Detect which cell encompasses the target text, then output its (x, y) center coordinate. 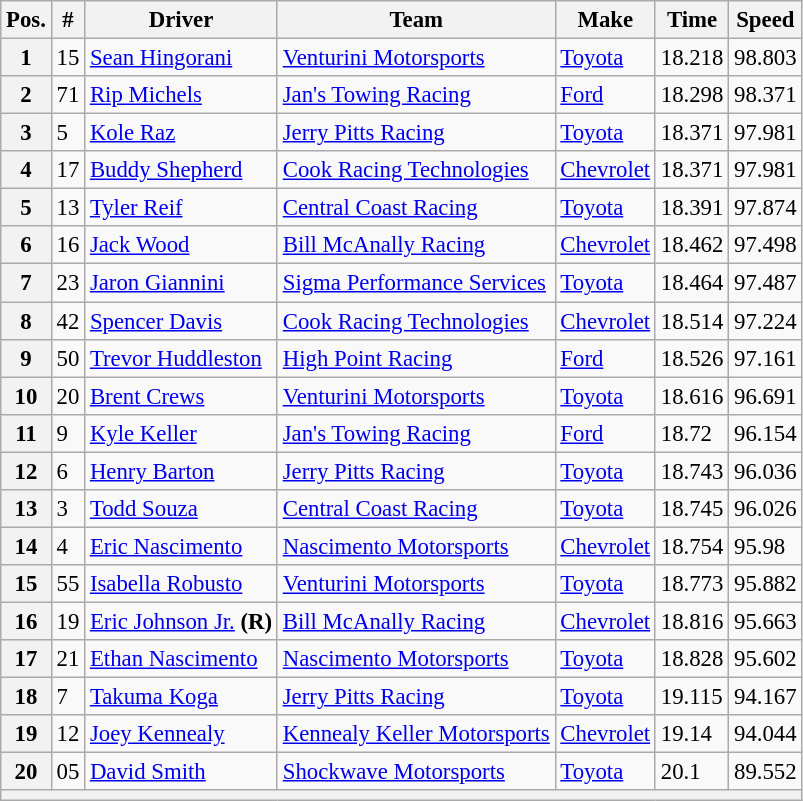
Sigma Performance Services (416, 283)
Takuma Koga (182, 697)
42 (68, 321)
18.754 (692, 546)
David Smith (182, 772)
20.1 (692, 772)
18.745 (692, 509)
18.828 (692, 659)
18.816 (692, 621)
19.14 (692, 734)
96.691 (766, 396)
18.218 (692, 58)
18.514 (692, 321)
18.391 (692, 208)
Sean Hingorani (182, 58)
18.743 (692, 471)
23 (68, 283)
Ethan Nascimento (182, 659)
97.161 (766, 358)
98.803 (766, 58)
98.371 (766, 95)
11 (26, 433)
Todd Souza (182, 509)
Make (605, 20)
Pos. (26, 20)
18.616 (692, 396)
18.462 (692, 245)
97.498 (766, 245)
19.115 (692, 697)
10 (26, 396)
Jaron Giannini (182, 283)
Jack Wood (182, 245)
Rip Michels (182, 95)
Joey Kennealy (182, 734)
Spencer Davis (182, 321)
Shockwave Motorsports (416, 772)
89.552 (766, 772)
94.167 (766, 697)
95.602 (766, 659)
2 (26, 95)
96.026 (766, 509)
71 (68, 95)
Team (416, 20)
Trevor Huddleston (182, 358)
95.98 (766, 546)
97.487 (766, 283)
8 (26, 321)
14 (26, 546)
Driver (182, 20)
18.526 (692, 358)
95.882 (766, 584)
Kyle Keller (182, 433)
Brent Crews (182, 396)
55 (68, 584)
95.663 (766, 621)
# (68, 20)
97.874 (766, 208)
Time (692, 20)
Tyler Reif (182, 208)
Eric Johnson Jr. (R) (182, 621)
21 (68, 659)
1 (26, 58)
Buddy Shepherd (182, 170)
18.298 (692, 95)
Henry Barton (182, 471)
18.464 (692, 283)
Eric Nascimento (182, 546)
Speed (766, 20)
50 (68, 358)
High Point Racing (416, 358)
97.224 (766, 321)
05 (68, 772)
18.773 (692, 584)
18 (26, 697)
96.154 (766, 433)
Kennealy Keller Motorsports (416, 734)
94.044 (766, 734)
96.036 (766, 471)
Isabella Robusto (182, 584)
18.72 (692, 433)
Kole Raz (182, 133)
